Return [X, Y] of the center of cell containing provided text 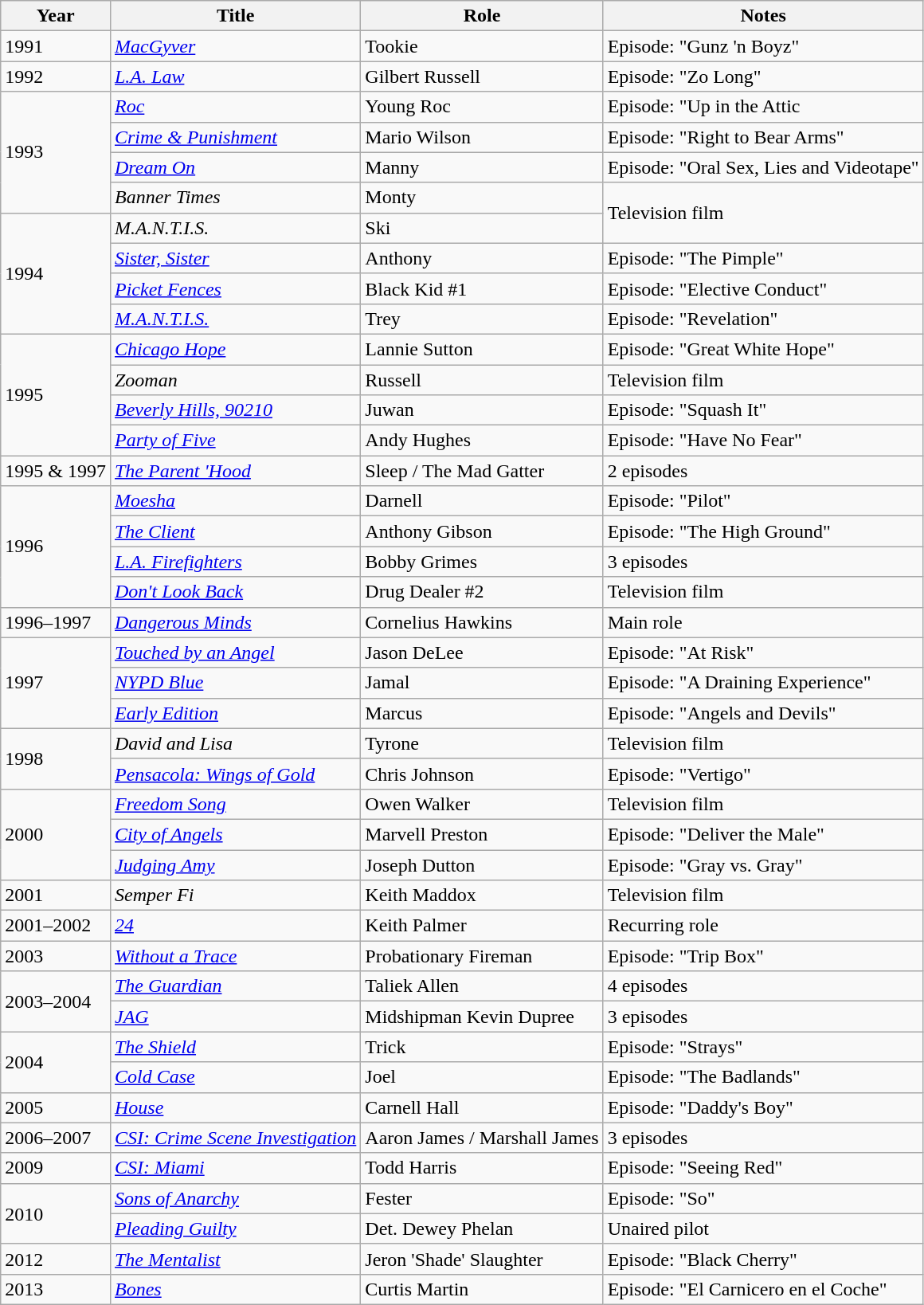
Don't Look Back [235, 592]
Without a Trace [235, 956]
House [235, 1107]
Main role [763, 622]
Ski [482, 228]
Banner Times [235, 198]
1995 & 1997 [56, 471]
Mario Wilson [482, 137]
Andy Hughes [482, 441]
Tookie [482, 46]
Jeron 'Shade' Slaughter [482, 1259]
Episode: "So" [763, 1198]
2010 [56, 1213]
Episode: "Gunz 'n Boyz" [763, 46]
Chicago Hope [235, 349]
NYPD Blue [235, 683]
Joseph Dutton [482, 864]
Freedom Song [235, 804]
Episode: "El Carnicero en el Coche" [763, 1289]
Episode: "Strays" [763, 1047]
The Client [235, 531]
Taliek Allen [482, 986]
1997 [56, 683]
2004 [56, 1062]
Role [482, 16]
Aaron James / Marshall James [482, 1138]
Zooman [235, 380]
Episode: "Great White Hope" [763, 349]
City of Angels [235, 834]
The Parent 'Hood [235, 471]
Episode: "The Badlands" [763, 1077]
Episode: "Seeing Red" [763, 1168]
Episode: "Have No Fear" [763, 441]
Sons of Anarchy [235, 1198]
Party of Five [235, 441]
Episode: "Trip Box" [763, 956]
1996–1997 [56, 622]
4 episodes [763, 986]
Probationary Fireman [482, 956]
Det. Dewey Phelan [482, 1229]
CSI: Crime Scene Investigation [235, 1138]
Early Edition [235, 713]
Manny [482, 167]
Beverly Hills, 90210 [235, 410]
2001–2002 [56, 926]
Marcus [482, 713]
1992 [56, 76]
Pleading Guilty [235, 1229]
2005 [56, 1107]
Fester [482, 1198]
Midshipman Kevin Dupree [482, 1017]
L.A. Law [235, 76]
Pensacola: Wings of Gold [235, 774]
Episode: "Pilot" [763, 501]
Owen Walker [482, 804]
Episode: "The Pimple" [763, 258]
Episode: "Up in the Attic [763, 107]
Episode: "Gray vs. Gray" [763, 864]
Episode: "A Draining Experience" [763, 683]
Anthony Gibson [482, 531]
Episode: "The High Ground" [763, 531]
2001 [56, 895]
Episode: "Vertigo" [763, 774]
Keith Maddox [482, 895]
Black Kid #1 [482, 288]
Anthony [482, 258]
2012 [56, 1259]
Juwan [482, 410]
Sister, Sister [235, 258]
Episode: "Daddy's Boy" [763, 1107]
Chris Johnson [482, 774]
1994 [56, 273]
Trick [482, 1047]
Episode: "Zo Long" [763, 76]
Episode: "At Risk" [763, 652]
Roc [235, 107]
Episode: "Deliver the Male" [763, 834]
Year [56, 16]
Episode: "Black Cherry" [763, 1259]
Bones [235, 1289]
Episode: "Elective Conduct" [763, 288]
Unaired pilot [763, 1229]
1998 [56, 758]
Episode: "Angels and Devils" [763, 713]
2013 [56, 1289]
Young Roc [482, 107]
L.A. Firefighters [235, 562]
2 episodes [763, 471]
The Guardian [235, 986]
Darnell [482, 501]
Joel [482, 1077]
Monty [482, 198]
Todd Harris [482, 1168]
1996 [56, 547]
Sleep / The Mad Gatter [482, 471]
Bobby Grimes [482, 562]
Dangerous Minds [235, 622]
Semper Fi [235, 895]
Keith Palmer [482, 926]
Episode: "Revelation" [763, 319]
The Shield [235, 1047]
David and Lisa [235, 743]
Judging Amy [235, 864]
Title [235, 16]
1993 [56, 152]
Carnell Hall [482, 1107]
1995 [56, 394]
JAG [235, 1017]
Lannie Sutton [482, 349]
Picket Fences [235, 288]
Moesha [235, 501]
Curtis Martin [482, 1289]
Touched by an Angel [235, 652]
Cold Case [235, 1077]
2003–2004 [56, 1001]
1991 [56, 46]
Notes [763, 16]
24 [235, 926]
2000 [56, 834]
Russell [482, 380]
2006–2007 [56, 1138]
2009 [56, 1168]
Dream On [235, 167]
Jason DeLee [482, 652]
Episode: "Oral Sex, Lies and Videotape" [763, 167]
Jamal [482, 683]
Crime & Punishment [235, 137]
2003 [56, 956]
MacGyver [235, 46]
CSI: Miami [235, 1168]
Tyrone [482, 743]
Trey [482, 319]
Episode: "Squash It" [763, 410]
Gilbert Russell [482, 76]
The Mentalist [235, 1259]
Marvell Preston [482, 834]
Episode: "Right to Bear Arms" [763, 137]
Drug Dealer #2 [482, 592]
Cornelius Hawkins [482, 622]
Recurring role [763, 926]
